Output the [x, y] coordinate of the center of the cell containing the given text.  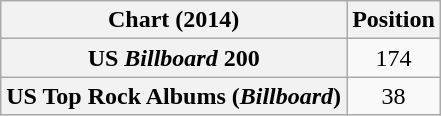
174 [394, 58]
Position [394, 20]
38 [394, 96]
US Billboard 200 [174, 58]
US Top Rock Albums (Billboard) [174, 96]
Chart (2014) [174, 20]
